Return the [x, y] coordinate for the center point of the cell that contains the specified text.  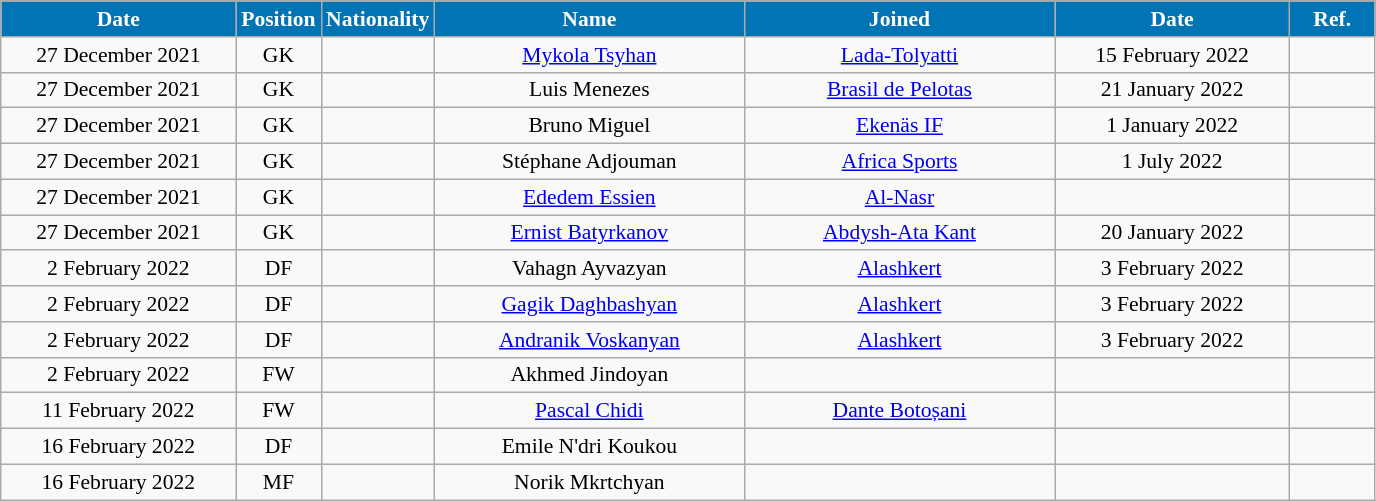
Position [278, 19]
15 February 2022 [1172, 55]
20 January 2022 [1172, 233]
Name [589, 19]
Brasil de Pelotas [899, 90]
Nationality [378, 19]
Ernist Batyrkanov [589, 233]
21 January 2022 [1172, 90]
Joined [899, 19]
Pascal Chidi [589, 411]
Andranik Voskanyan [589, 340]
Lada-Tolyatti [899, 55]
Stéphane Adjouman [589, 162]
Dante Botoșani [899, 411]
1 July 2022 [1172, 162]
MF [278, 482]
Africa Sports [899, 162]
Norik Mkrtchyan [589, 482]
Luis Menezes [589, 90]
Ekenäs IF [899, 126]
1 January 2022 [1172, 126]
Ref. [1332, 19]
Mykola Tsyhan [589, 55]
Gagik Daghbashyan [589, 304]
Al-Nasr [899, 197]
Akhmed Jindoyan [589, 375]
Emile N'dri Koukou [589, 447]
Bruno Miguel [589, 126]
Ededem Essien [589, 197]
Abdysh-Ata Kant [899, 233]
11 February 2022 [118, 411]
Vahagn Ayvazyan [589, 269]
